Capture the cell that displays the provided text and extract its [X, Y] central coordinate. 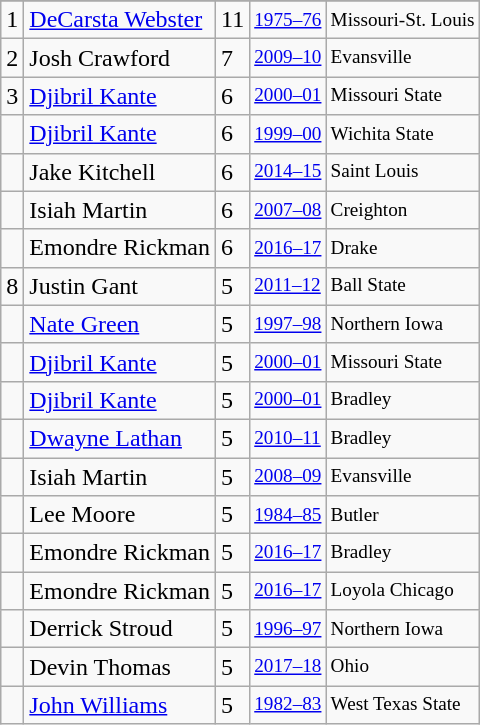
1984–85 [288, 515]
3 [12, 96]
Saint Louis [402, 172]
2 [12, 58]
2010–11 [288, 438]
Creighton [402, 210]
Butler [402, 515]
John Williams [120, 705]
DeCarsta Webster [120, 20]
2007–08 [288, 210]
2011–12 [288, 286]
Nate Green [120, 324]
1996–97 [288, 629]
2014–15 [288, 172]
Dwayne Lathan [120, 438]
1975–76 [288, 20]
Lee Moore [120, 515]
Josh Crawford [120, 58]
7 [233, 58]
Drake [402, 248]
Justin Gant [120, 286]
2017–18 [288, 667]
1 [12, 20]
1997–98 [288, 324]
11 [233, 20]
Wichita State [402, 134]
Ohio [402, 667]
2009–10 [288, 58]
West Texas State [402, 705]
Ball State [402, 286]
1999–00 [288, 134]
Jake Kitchell [120, 172]
8 [12, 286]
Missouri-St. Louis [402, 20]
Loyola Chicago [402, 591]
Devin Thomas [120, 667]
2008–09 [288, 477]
Derrick Stroud [120, 629]
1982–83 [288, 705]
